Determine the [x, y] coordinate at the center of the cell enclosing the given text.  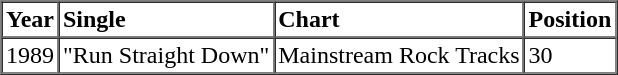
Position [570, 20]
30 [570, 56]
"Run Straight Down" [166, 56]
Year [30, 20]
Single [166, 20]
Chart [399, 20]
Mainstream Rock Tracks [399, 56]
1989 [30, 56]
